Return the (X, Y) coordinate for the center point of the cell that contains the specified text.  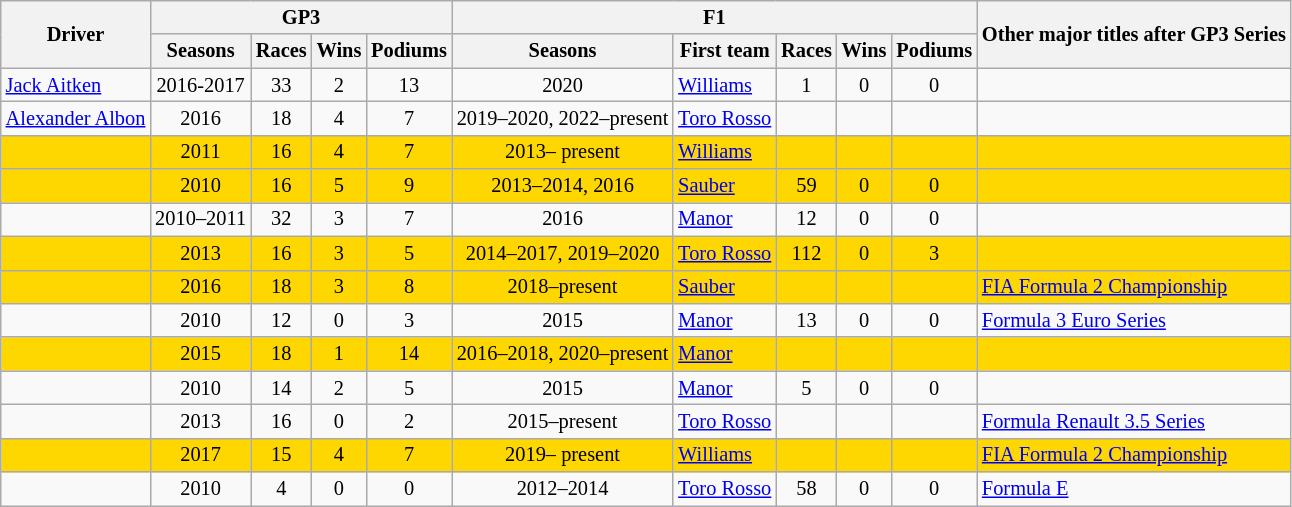
112 (806, 253)
2020 (562, 85)
2016–2018, 2020–present (562, 354)
2017 (200, 455)
GP3 (301, 17)
Alexander Albon (76, 118)
Jack Aitken (76, 85)
2013–2014, 2016 (562, 186)
33 (282, 85)
Formula 3 Euro Series (1134, 320)
2014–2017, 2019–2020 (562, 253)
58 (806, 489)
2016-2017 (200, 85)
First team (724, 51)
2015–present (562, 421)
2019– present (562, 455)
F1 (714, 17)
59 (806, 186)
Formula E (1134, 489)
2013– present (562, 152)
2019–2020, 2022–present (562, 118)
2012–2014 (562, 489)
9 (409, 186)
Other major titles after GP3 Series (1134, 34)
8 (409, 287)
32 (282, 219)
2011 (200, 152)
15 (282, 455)
Driver (76, 34)
2018–present (562, 287)
Formula Renault 3.5 Series (1134, 421)
2010–2011 (200, 219)
